Provide the (x, y) coordinate of the cell's center where the given text is located.  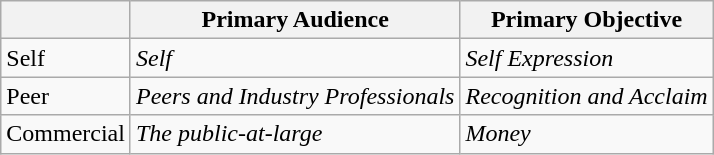
Money (586, 134)
Recognition and Acclaim (586, 96)
Peers and Industry Professionals (294, 96)
Peer (66, 96)
Self Expression (586, 58)
Primary Audience (294, 20)
Commercial (66, 134)
Primary Objective (586, 20)
The public-at-large (294, 134)
